Detect which cell encompasses the target text, then output its (x, y) center coordinate. 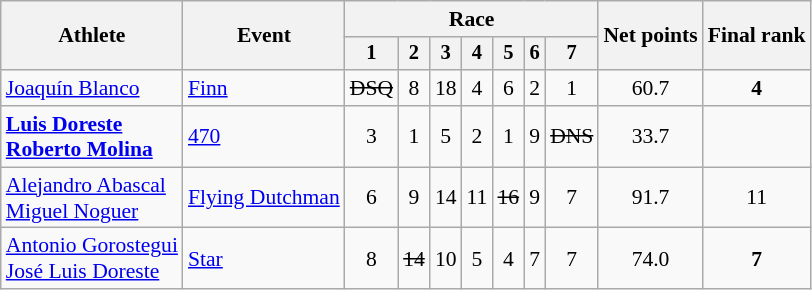
470 (264, 136)
10 (446, 258)
Athlete (92, 36)
Flying Dutchman (264, 198)
91.7 (650, 198)
Final rank (757, 36)
18 (446, 88)
60.7 (650, 88)
74.0 (650, 258)
DNS (572, 136)
Star (264, 258)
Event (264, 36)
Race (472, 19)
Finn (264, 88)
33.7 (650, 136)
16 (508, 198)
Net points (650, 36)
Antonio GorosteguiJosé Luis Doreste (92, 258)
Alejandro AbascalMiguel Noguer (92, 198)
Joaquín Blanco (92, 88)
Luis DoresteRoberto Molina (92, 136)
DSQ (372, 88)
